Extract the [X, Y] coordinate from the center of the cell holding the provided text.  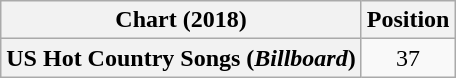
US Hot Country Songs (Billboard) [181, 58]
Position [408, 20]
37 [408, 58]
Chart (2018) [181, 20]
